Output the (x, y) coordinate of the center of the cell containing the given text.  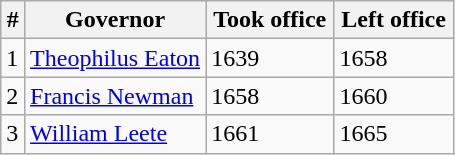
1 (13, 58)
Left office (394, 20)
Francis Newman (116, 96)
Took office (270, 20)
Theophilus Eaton (116, 58)
William Leete (116, 134)
3 (13, 134)
# (13, 20)
1660 (394, 96)
1639 (270, 58)
Governor (116, 20)
1665 (394, 134)
1661 (270, 134)
2 (13, 96)
